Return the [x, y] coordinate for the center point of the cell that contains the specified text.  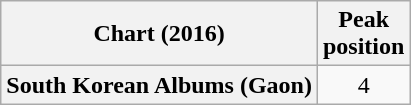
Chart (2016) [160, 34]
South Korean Albums (Gaon) [160, 85]
Peakposition [363, 34]
4 [363, 85]
